Extract the [x, y] coordinate from the center of the cell holding the provided text.  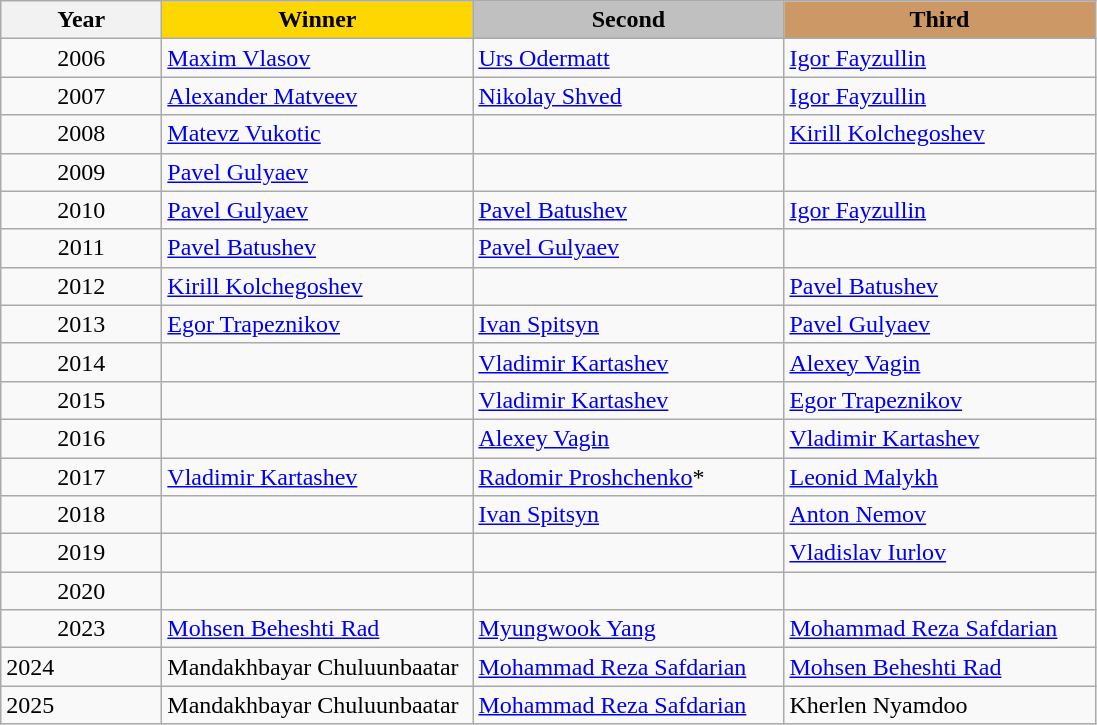
Alexander Matveev [318, 96]
Second [628, 20]
Nikolay Shved [628, 96]
2017 [82, 477]
2016 [82, 438]
2018 [82, 515]
2012 [82, 286]
Matevz Vukotic [318, 134]
Kherlen Nyamdoo [940, 705]
2006 [82, 58]
2014 [82, 362]
2011 [82, 248]
2008 [82, 134]
2009 [82, 172]
2025 [82, 705]
Leonid Malykh [940, 477]
2010 [82, 210]
Urs Odermatt [628, 58]
Anton Nemov [940, 515]
Maxim Vlasov [318, 58]
Vladislav Iurlov [940, 553]
2013 [82, 324]
Myungwook Yang [628, 629]
2020 [82, 591]
Third [940, 20]
2015 [82, 400]
2023 [82, 629]
Winner [318, 20]
Radomir Proshchenko* [628, 477]
2024 [82, 667]
Year [82, 20]
2019 [82, 553]
2007 [82, 96]
